Locate the cell with the specified text and output its [x, y] center coordinate. 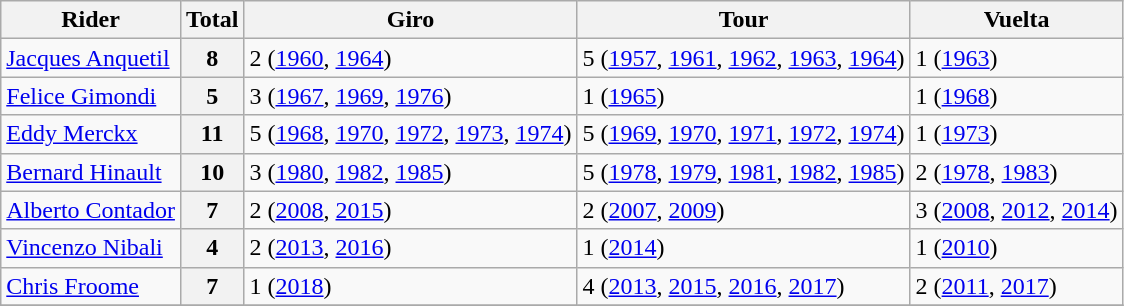
5 [212, 96]
2 (1978, 1983) [1016, 172]
3 (1980, 1982, 1985) [410, 172]
Vuelta [1016, 20]
1 (1963) [1016, 58]
Vincenzo Nibali [91, 248]
2 (2013, 2016) [410, 248]
5 (1968, 1970, 1972, 1973, 1974) [410, 134]
Eddy Merckx [91, 134]
Bernard Hinault [91, 172]
3 (2008, 2012, 2014) [1016, 210]
2 (2007, 2009) [744, 210]
1 (1965) [744, 96]
5 (1978, 1979, 1981, 1982, 1985) [744, 172]
1 (2010) [1016, 248]
Total [212, 20]
8 [212, 58]
3 (1967, 1969, 1976) [410, 96]
Felice Gimondi [91, 96]
Giro [410, 20]
2 (1960, 1964) [410, 58]
4 [212, 248]
5 (1957, 1961, 1962, 1963, 1964) [744, 58]
2 (2008, 2015) [410, 210]
Tour [744, 20]
Rider [91, 20]
5 (1969, 1970, 1971, 1972, 1974) [744, 134]
4 (2013, 2015, 2016, 2017) [744, 286]
11 [212, 134]
2 (2011, 2017) [1016, 286]
Alberto Contador [91, 210]
Jacques Anquetil [91, 58]
1 (2014) [744, 248]
1 (2018) [410, 286]
1 (1968) [1016, 96]
1 (1973) [1016, 134]
Chris Froome [91, 286]
10 [212, 172]
